Return the (x, y) coordinate for the center point of the cell that contains the specified text.  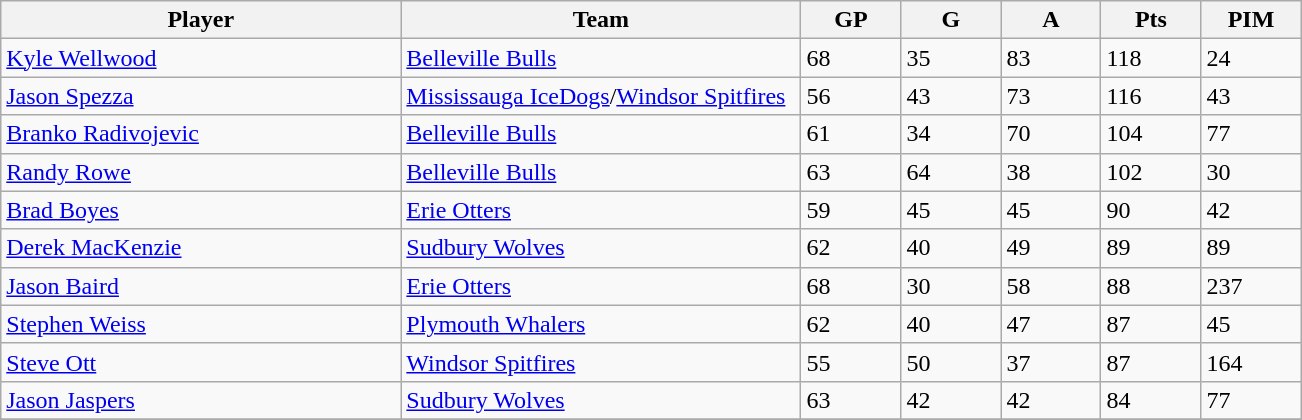
55 (851, 362)
Jason Jaspers (201, 400)
G (951, 20)
Branko Radivojevic (201, 134)
104 (1151, 134)
Stephen Weiss (201, 324)
Player (201, 20)
47 (1051, 324)
70 (1051, 134)
Steve Ott (201, 362)
83 (1051, 58)
34 (951, 134)
64 (951, 172)
50 (951, 362)
Windsor Spitfires (601, 362)
Jason Baird (201, 286)
Plymouth Whalers (601, 324)
61 (851, 134)
Mississauga IceDogs/Windsor Spitfires (601, 96)
237 (1251, 286)
PIM (1251, 20)
59 (851, 210)
Pts (1151, 20)
38 (1051, 172)
88 (1151, 286)
GP (851, 20)
90 (1151, 210)
73 (1051, 96)
A (1051, 20)
116 (1151, 96)
Randy Rowe (201, 172)
Kyle Wellwood (201, 58)
164 (1251, 362)
118 (1151, 58)
35 (951, 58)
37 (1051, 362)
49 (1051, 248)
102 (1151, 172)
Derek MacKenzie (201, 248)
Brad Boyes (201, 210)
56 (851, 96)
24 (1251, 58)
Team (601, 20)
Jason Spezza (201, 96)
84 (1151, 400)
58 (1051, 286)
